For the text-containing cell, return its midpoint in [X, Y] coordinate format. 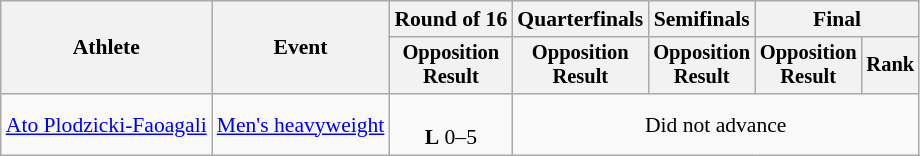
Ato Plodzicki-Faoagali [106, 124]
Event [301, 48]
Athlete [106, 48]
Semifinals [702, 19]
Rank [890, 66]
L 0–5 [450, 124]
Men's heavyweight [301, 124]
Quarterfinals [580, 19]
Final [837, 19]
Round of 16 [450, 19]
Did not advance [716, 124]
